Return the [x, y] coordinate for the center point of the cell that contains the specified text.  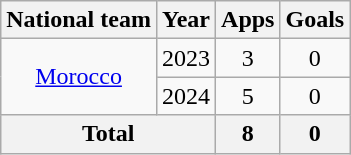
Goals [315, 20]
National team [79, 20]
5 [248, 96]
2023 [186, 58]
8 [248, 134]
2024 [186, 96]
3 [248, 58]
Morocco [79, 77]
Total [108, 134]
Year [186, 20]
Apps [248, 20]
